Search for the cell housing the specified text and yield its (X, Y) center coordinate. 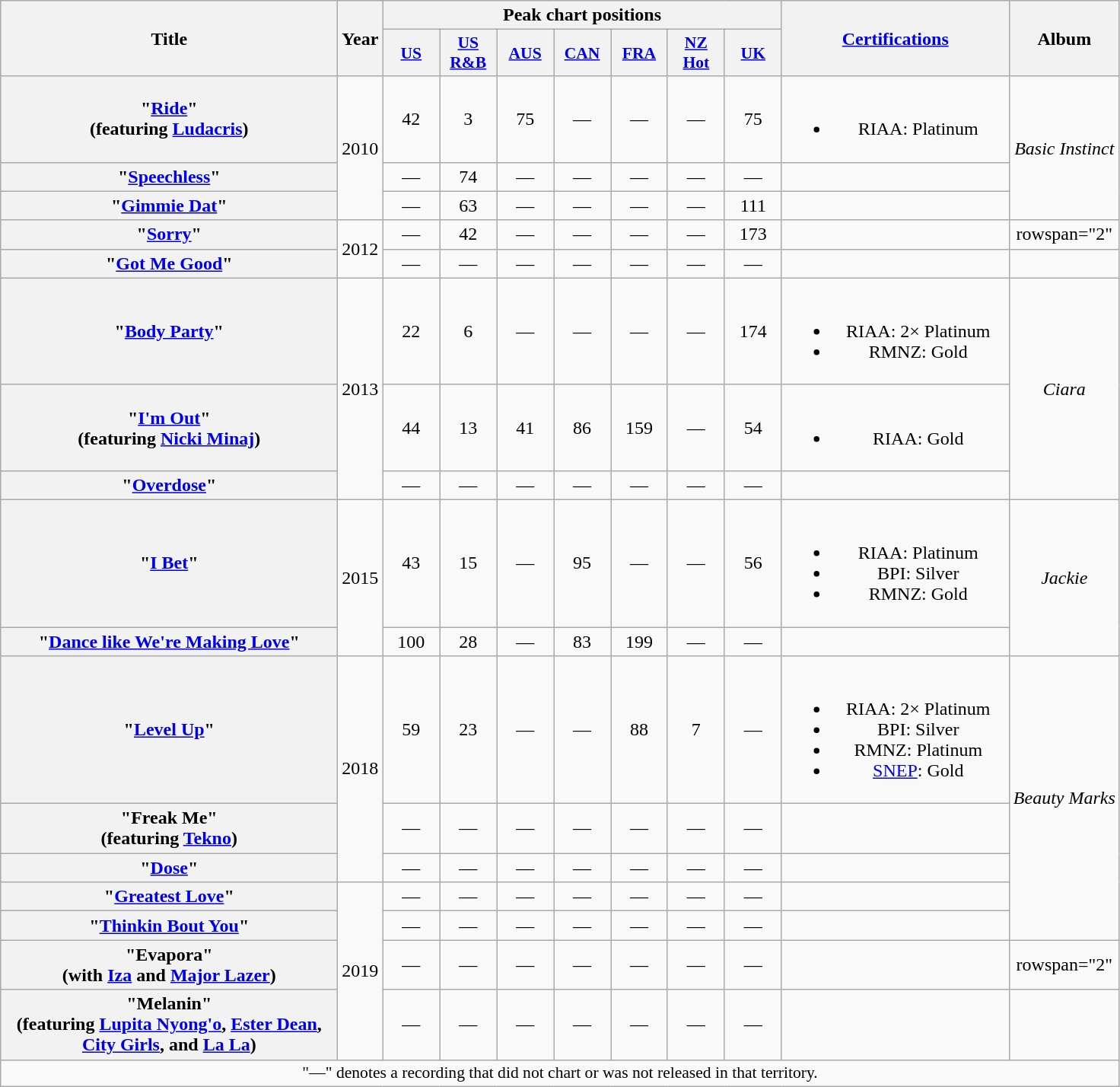
41 (525, 428)
2018 (361, 769)
RIAA: Gold (895, 428)
2013 (361, 388)
"Gimmie Dat" (169, 206)
NZ Hot (695, 53)
95 (583, 563)
15 (469, 563)
28 (469, 642)
"Ride"(featuring Ludacris) (169, 119)
43 (411, 563)
23 (469, 730)
Album (1064, 38)
CAN (583, 53)
"Thinkin Bout You" (169, 926)
Title (169, 38)
86 (583, 428)
"Greatest Love" (169, 897)
UK (753, 53)
2010 (361, 148)
83 (583, 642)
"Dance like We're Making Love" (169, 642)
FRA (639, 53)
44 (411, 428)
"Melanin"(featuring Lupita Nyong'o, Ester Dean, City Girls, and La La) (169, 1025)
111 (753, 206)
"—" denotes a recording that did not chart or was not released in that territory. (560, 1073)
2019 (361, 971)
RIAA: PlatinumBPI: SilverRMNZ: Gold (895, 563)
"Got Me Good" (169, 263)
Basic Instinct (1064, 148)
"Body Party" (169, 331)
74 (469, 177)
3 (469, 119)
"Evapora"(with Iza and Major Lazer) (169, 965)
199 (639, 642)
"I Bet" (169, 563)
RIAA: 2× PlatinumRMNZ: Gold (895, 331)
US (411, 53)
AUS (525, 53)
"Dose" (169, 868)
174 (753, 331)
Ciara (1064, 388)
Peak chart positions (582, 15)
RIAA: Platinum (895, 119)
"Overdose" (169, 485)
13 (469, 428)
56 (753, 563)
"Freak Me"(featuring Tekno) (169, 828)
88 (639, 730)
100 (411, 642)
"I'm Out"(featuring Nicki Minaj) (169, 428)
22 (411, 331)
"Sorry" (169, 234)
173 (753, 234)
6 (469, 331)
63 (469, 206)
Certifications (895, 38)
Year (361, 38)
2015 (361, 577)
159 (639, 428)
US R&B (469, 53)
RIAA: 2× PlatinumBPI: SilverRMNZ: PlatinumSNEP: Gold (895, 730)
7 (695, 730)
Beauty Marks (1064, 798)
Jackie (1064, 577)
59 (411, 730)
"Level Up" (169, 730)
54 (753, 428)
2012 (361, 249)
"Speechless" (169, 177)
